Identify which cell holds the provided text, then report its [x, y] central coordinate. 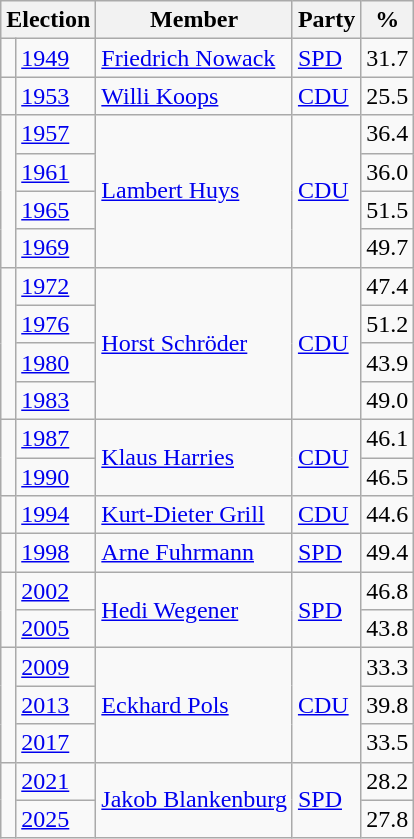
28.2 [388, 781]
Party [326, 20]
Friedrich Nowack [194, 58]
1961 [56, 172]
Willi Koops [194, 96]
31.7 [388, 58]
51.2 [388, 324]
43.8 [388, 629]
Kurt-Dieter Grill [194, 515]
2009 [56, 667]
2002 [56, 591]
36.0 [388, 172]
Eckhard Pols [194, 705]
46.5 [388, 477]
Election [48, 20]
51.5 [388, 210]
Hedi Wegener [194, 610]
2021 [56, 781]
33.3 [388, 667]
2013 [56, 705]
39.8 [388, 705]
43.9 [388, 362]
25.5 [388, 96]
1949 [56, 58]
1965 [56, 210]
46.1 [388, 438]
2025 [56, 819]
Klaus Harries [194, 457]
Arne Fuhrmann [194, 553]
27.8 [388, 819]
1980 [56, 362]
44.6 [388, 515]
47.4 [388, 286]
49.0 [388, 400]
49.7 [388, 248]
1998 [56, 553]
1957 [56, 134]
1953 [56, 96]
Member [194, 20]
Horst Schröder [194, 343]
2005 [56, 629]
2017 [56, 743]
36.4 [388, 134]
49.4 [388, 553]
33.5 [388, 743]
1987 [56, 438]
Jakob Blankenburg [194, 800]
1972 [56, 286]
% [388, 20]
1994 [56, 515]
Lambert Huys [194, 191]
1983 [56, 400]
1976 [56, 324]
1969 [56, 248]
46.8 [388, 591]
1990 [56, 477]
